Search for the cell housing the specified text and yield its [x, y] center coordinate. 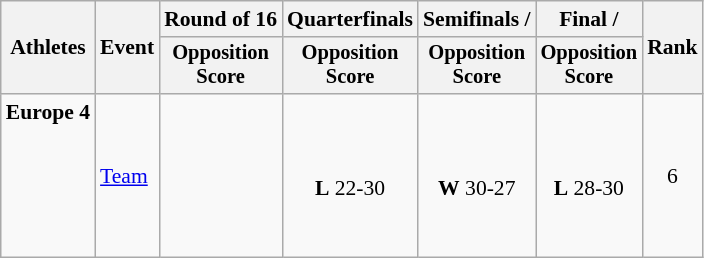
Final / [590, 19]
Europe 4 [48, 176]
W 30-27 [476, 176]
Team [127, 176]
L 22-30 [350, 176]
Round of 16 [220, 19]
L 28-30 [590, 176]
Quarterfinals [350, 19]
Athletes [48, 48]
Semifinals / [476, 19]
6 [672, 176]
Event [127, 48]
Rank [672, 48]
